Provide the (X, Y) coordinate of the cell's center where the given text is located.  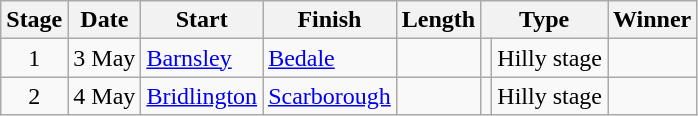
Length (438, 20)
4 May (104, 96)
Date (104, 20)
Type (544, 20)
1 (34, 58)
Bedale (330, 58)
Stage (34, 20)
3 May (104, 58)
Start (202, 20)
Barnsley (202, 58)
Winner (652, 20)
Bridlington (202, 96)
Finish (330, 20)
2 (34, 96)
Scarborough (330, 96)
